Extract the [x, y] coordinate from the center of the cell holding the provided text.  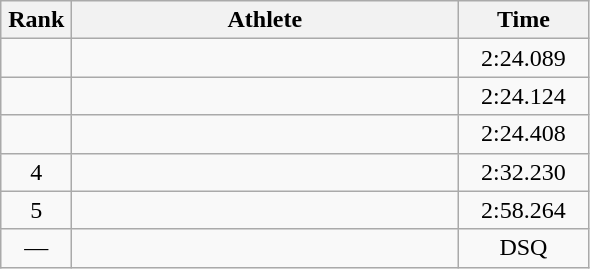
Rank [36, 20]
2:24.089 [524, 58]
2:32.230 [524, 172]
4 [36, 172]
5 [36, 210]
— [36, 248]
DSQ [524, 248]
2:24.408 [524, 134]
Time [524, 20]
2:58.264 [524, 210]
2:24.124 [524, 96]
Athlete [265, 20]
